Return [x, y] of the center of cell containing provided text 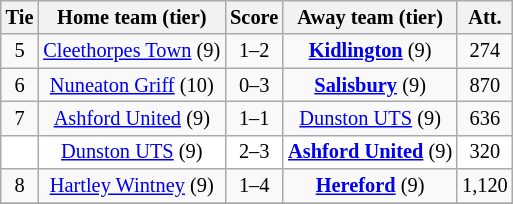
Score [254, 17]
1–2 [254, 51]
Home team (tier) [132, 17]
Nuneaton Griff (10) [132, 85]
2–3 [254, 152]
Hereford (9) [370, 186]
Att. [485, 17]
Salisbury (9) [370, 85]
870 [485, 85]
Hartley Wintney (9) [132, 186]
8 [20, 186]
6 [20, 85]
Kidlington (9) [370, 51]
5 [20, 51]
320 [485, 152]
7 [20, 118]
1–1 [254, 118]
Tie [20, 17]
Away team (tier) [370, 17]
1,120 [485, 186]
274 [485, 51]
636 [485, 118]
0–3 [254, 85]
1–4 [254, 186]
Cleethorpes Town (9) [132, 51]
